Provide the [X, Y] coordinate of the cell's center where the given text is located.  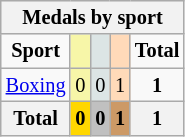
Boxing [36, 85]
Sport [36, 51]
Medals by sport [92, 17]
